Scan for the cell matching the given text and deliver its [x, y] coordinate at center. 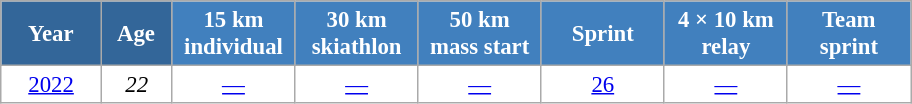
30 km skiathlon [356, 34]
50 km mass start [480, 34]
Year [52, 34]
22 [136, 85]
2022 [52, 85]
Sprint [602, 34]
26 [602, 85]
15 km individual [234, 34]
Team sprint [848, 34]
Age [136, 34]
4 × 10 km relay [726, 34]
